Detect which cell encompasses the target text, then output its (x, y) center coordinate. 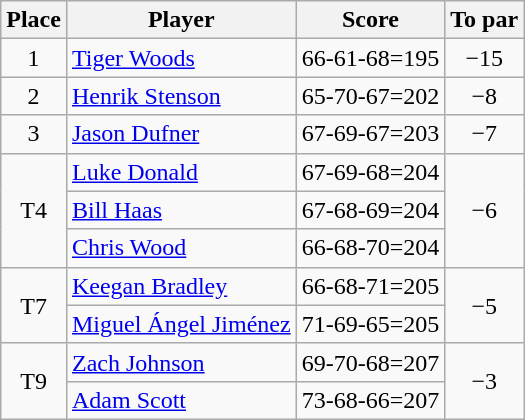
1 (34, 58)
−6 (484, 210)
T4 (34, 210)
Chris Wood (181, 248)
Place (34, 20)
Player (181, 20)
Zach Johnson (181, 362)
Keegan Bradley (181, 286)
Score (370, 20)
To par (484, 20)
67-69-68=204 (370, 172)
−3 (484, 381)
3 (34, 134)
65-70-67=202 (370, 96)
Luke Donald (181, 172)
Jason Dufner (181, 134)
−5 (484, 305)
66-68-70=204 (370, 248)
Adam Scott (181, 400)
69-70-68=207 (370, 362)
−15 (484, 58)
71-69-65=205 (370, 324)
T7 (34, 305)
2 (34, 96)
Tiger Woods (181, 58)
−8 (484, 96)
66-68-71=205 (370, 286)
Henrik Stenson (181, 96)
67-68-69=204 (370, 210)
T9 (34, 381)
66-61-68=195 (370, 58)
Bill Haas (181, 210)
73-68-66=207 (370, 400)
67-69-67=203 (370, 134)
−7 (484, 134)
Miguel Ángel Jiménez (181, 324)
